Search for the cell housing the specified text and yield its (X, Y) center coordinate. 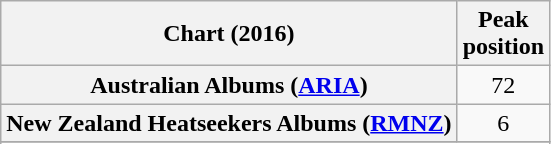
Peak position (503, 34)
72 (503, 85)
Australian Albums (ARIA) (229, 85)
6 (503, 123)
Chart (2016) (229, 34)
New Zealand Heatseekers Albums (RMNZ) (229, 123)
